Extract the (X, Y) coordinate from the center of the cell holding the provided text.  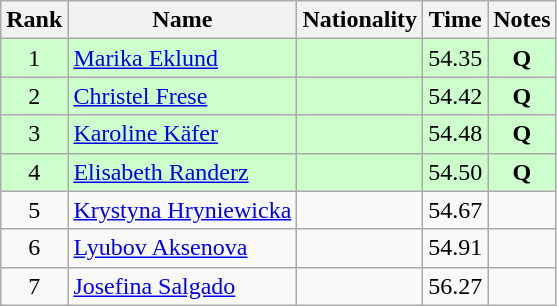
56.27 (456, 286)
54.42 (456, 96)
Name (182, 20)
Time (456, 20)
4 (34, 172)
54.35 (456, 58)
54.91 (456, 248)
7 (34, 286)
Elisabeth Randerz (182, 172)
Nationality (360, 20)
Karoline Käfer (182, 134)
Josefina Salgado (182, 286)
1 (34, 58)
Marika Eklund (182, 58)
2 (34, 96)
3 (34, 134)
Christel Frese (182, 96)
Rank (34, 20)
Notes (522, 20)
54.67 (456, 210)
Krystyna Hryniewicka (182, 210)
54.48 (456, 134)
Lyubov Aksenova (182, 248)
5 (34, 210)
54.50 (456, 172)
6 (34, 248)
